Identify which cell holds the provided text, then report its (X, Y) central coordinate. 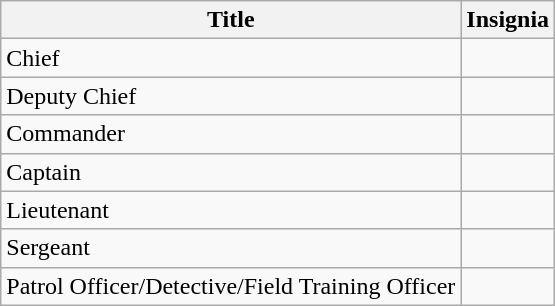
Title (231, 20)
Lieutenant (231, 210)
Chief (231, 58)
Insignia (508, 20)
Sergeant (231, 248)
Commander (231, 134)
Captain (231, 172)
Deputy Chief (231, 96)
Patrol Officer/Detective/Field Training Officer (231, 286)
